Extract the (x, y) coordinate from the center of the cell holding the provided text.  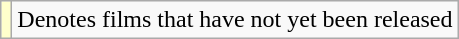
Denotes films that have not yet been released (235, 20)
